From the cell containing the given text, extract its center point as (x, y) coordinate. 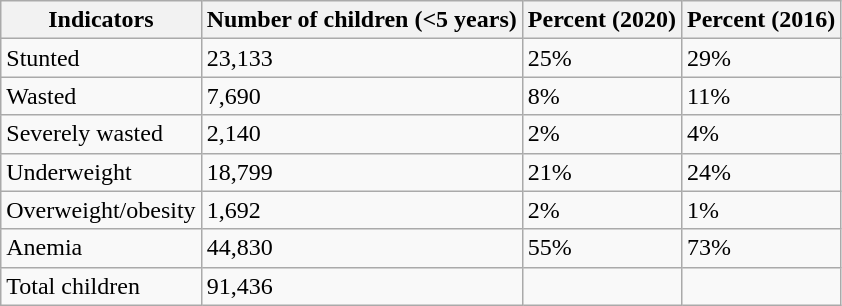
Total children (101, 286)
8% (602, 96)
73% (762, 248)
Underweight (101, 172)
2,140 (362, 134)
1% (762, 210)
Percent (2020) (602, 20)
Severely wasted (101, 134)
4% (762, 134)
Indicators (101, 20)
Wasted (101, 96)
Overweight/obesity (101, 210)
7,690 (362, 96)
55% (602, 248)
Number of children (<5 years) (362, 20)
11% (762, 96)
23,133 (362, 58)
91,436 (362, 286)
Anemia (101, 248)
24% (762, 172)
Percent (2016) (762, 20)
44,830 (362, 248)
18,799 (362, 172)
21% (602, 172)
29% (762, 58)
1,692 (362, 210)
Stunted (101, 58)
25% (602, 58)
